For the text-containing cell, return its midpoint in (X, Y) coordinate format. 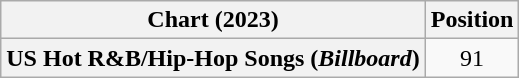
Position (472, 20)
Chart (2023) (213, 20)
91 (472, 58)
US Hot R&B/Hip-Hop Songs (Billboard) (213, 58)
